Return [x, y] of the center of cell containing provided text 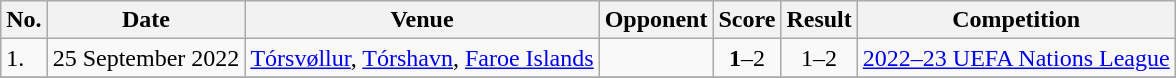
Score [747, 20]
Competition [1016, 20]
Result [819, 20]
Opponent [656, 20]
No. [24, 20]
2022–23 UEFA Nations League [1016, 58]
Venue [422, 20]
25 September 2022 [146, 58]
Tórsvøllur, Tórshavn, Faroe Islands [422, 58]
Date [146, 20]
1. [24, 58]
